Search for the cell housing the specified text and yield its (x, y) center coordinate. 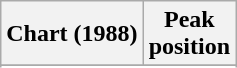
Chart (1988) (72, 34)
Peakposition (189, 34)
